Return [X, Y] of the center of cell containing provided text 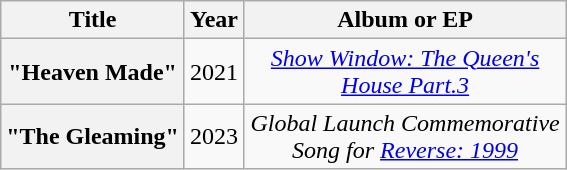
"Heaven Made" [93, 72]
Title [93, 20]
Show Window: The Queen's House Part.3 [406, 72]
Album or EP [406, 20]
2023 [214, 136]
2021 [214, 72]
Year [214, 20]
"The Gleaming" [93, 136]
Global Launch Commemorative Song for Reverse: 1999 [406, 136]
